Extract the [x, y] coordinate from the center of the cell holding the provided text.  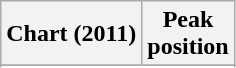
Chart (2011) [72, 34]
Peakposition [188, 34]
